Capture the cell that displays the provided text and extract its [X, Y] central coordinate. 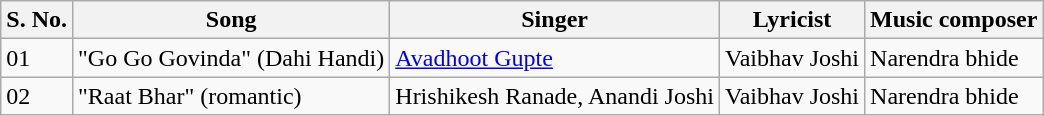
Singer [555, 20]
S. No. [37, 20]
Hrishikesh Ranade, Anandi Joshi [555, 96]
Lyricist [792, 20]
Music composer [954, 20]
"Raat Bhar" (romantic) [230, 96]
Song [230, 20]
"Go Go Govinda" (Dahi Handi) [230, 58]
Avadhoot Gupte [555, 58]
02 [37, 96]
01 [37, 58]
